Locate the cell with the specified text and output its (x, y) center coordinate. 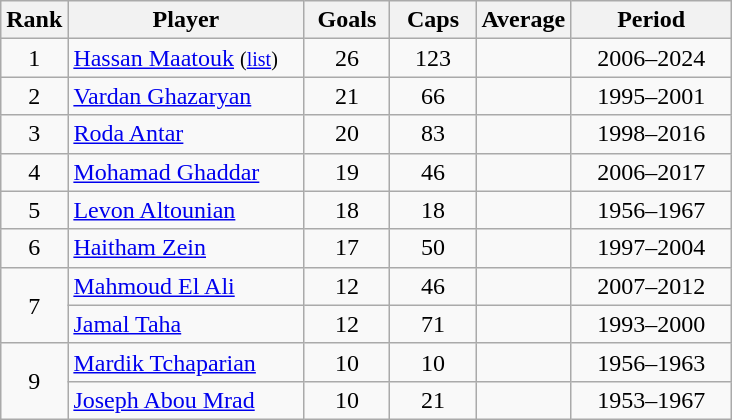
9 (34, 381)
Levon Altounian (186, 210)
1997–2004 (652, 248)
2007–2012 (652, 286)
Period (652, 20)
Hassan Maatouk (list) (186, 58)
Haitham Zein (186, 248)
1956–1963 (652, 362)
1 (34, 58)
1993–2000 (652, 324)
26 (347, 58)
2006–2024 (652, 58)
Roda Antar (186, 134)
2 (34, 96)
1953–1967 (652, 400)
1956–1967 (652, 210)
17 (347, 248)
Vardan Ghazaryan (186, 96)
Rank (34, 20)
Joseph Abou Mrad (186, 400)
50 (433, 248)
2006–2017 (652, 172)
Mahmoud El Ali (186, 286)
1995–2001 (652, 96)
Goals (347, 20)
Caps (433, 20)
123 (433, 58)
66 (433, 96)
4 (34, 172)
5 (34, 210)
1998–2016 (652, 134)
Jamal Taha (186, 324)
71 (433, 324)
Mardik Tchaparian (186, 362)
Player (186, 20)
83 (433, 134)
Mohamad Ghaddar (186, 172)
Average (524, 20)
20 (347, 134)
7 (34, 305)
6 (34, 248)
3 (34, 134)
19 (347, 172)
